Provide the (X, Y) coordinate of the cell's center where the given text is located.  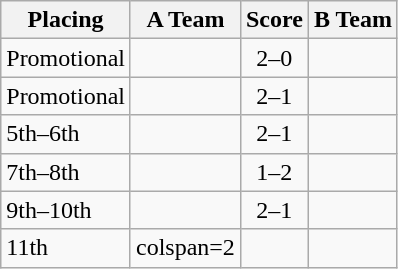
7th–8th (66, 172)
5th–6th (66, 134)
9th–10th (66, 210)
1–2 (274, 172)
colspan=2 (185, 248)
Placing (66, 20)
2–0 (274, 58)
11th (66, 248)
Score (274, 20)
B Team (352, 20)
A Team (185, 20)
